Locate the cell with the specified text and output its (X, Y) center coordinate. 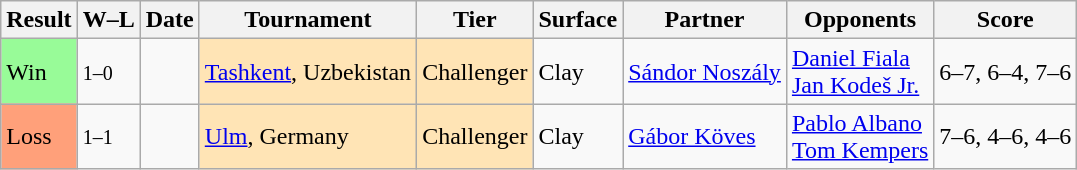
Score (1006, 20)
7–6, 4–6, 4–6 (1006, 136)
6–7, 6–4, 7–6 (1006, 72)
Gábor Köves (705, 136)
1–1 (108, 136)
Ulm, Germany (308, 136)
Result (39, 20)
Tournament (308, 20)
Opponents (860, 20)
Partner (705, 20)
Tier (475, 20)
1–0 (108, 72)
Loss (39, 136)
Tashkent, Uzbekistan (308, 72)
Pablo Albano Tom Kempers (860, 136)
W–L (108, 20)
Daniel Fiala Jan Kodeš Jr. (860, 72)
Surface (578, 20)
Date (170, 20)
Win (39, 72)
Sándor Noszály (705, 72)
